Output the (X, Y) coordinate of the center of the cell containing the given text.  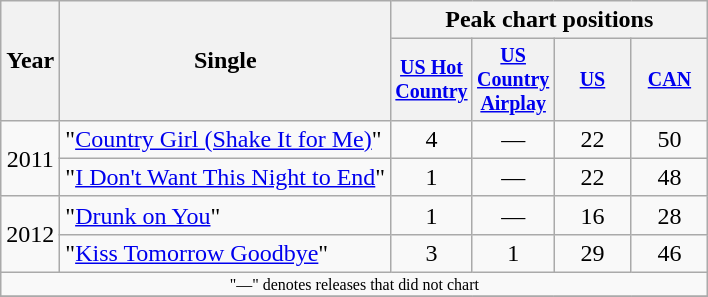
29 (592, 253)
"Drunk on You" (226, 215)
"Country Girl (Shake It for Me)" (226, 139)
2012 (30, 234)
"—" denotes releases that did not chart (354, 285)
US Country Airplay (513, 80)
US Hot Country (432, 80)
"I Don't Want This Night to End" (226, 177)
2011 (30, 158)
48 (670, 177)
CAN (670, 80)
US (592, 80)
46 (670, 253)
"Kiss Tomorrow Goodbye" (226, 253)
28 (670, 215)
4 (432, 139)
50 (670, 139)
Single (226, 61)
16 (592, 215)
3 (432, 253)
Year (30, 61)
Peak chart positions (550, 20)
